Provide the [X, Y] coordinate of the cell's center where the given text is located.  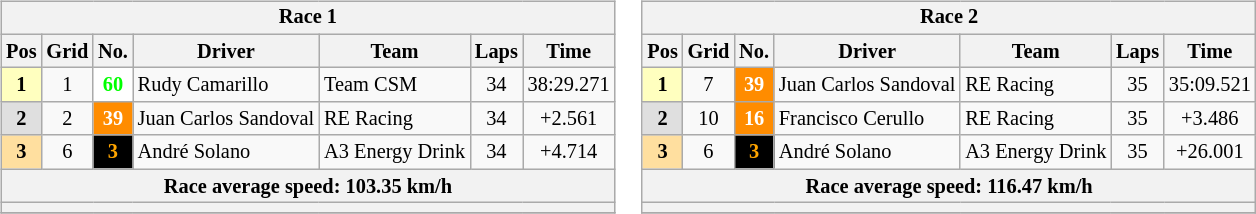
Race 2 [948, 18]
16 [754, 119]
38:29.271 [569, 85]
Rudy Camarillo [226, 85]
Francisco Cerullo [867, 119]
Race average speed: 116.47 km/h [948, 186]
Team CSM [394, 85]
Race average speed: 103.35 km/h [308, 186]
60 [113, 85]
+26.001 [1210, 152]
+4.714 [569, 152]
+3.486 [1210, 119]
7 [709, 85]
Race 1 [308, 18]
35:09.521 [1210, 85]
+2.561 [569, 119]
10 [709, 119]
